Scan for the cell matching the given text and deliver its [x, y] coordinate at center. 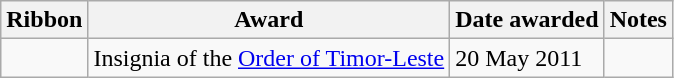
Award [269, 20]
20 May 2011 [527, 58]
Notes [638, 20]
Ribbon [44, 20]
Date awarded [527, 20]
Insignia of the Order of Timor-Leste [269, 58]
